Output the (X, Y) coordinate of the center of the cell containing the given text.  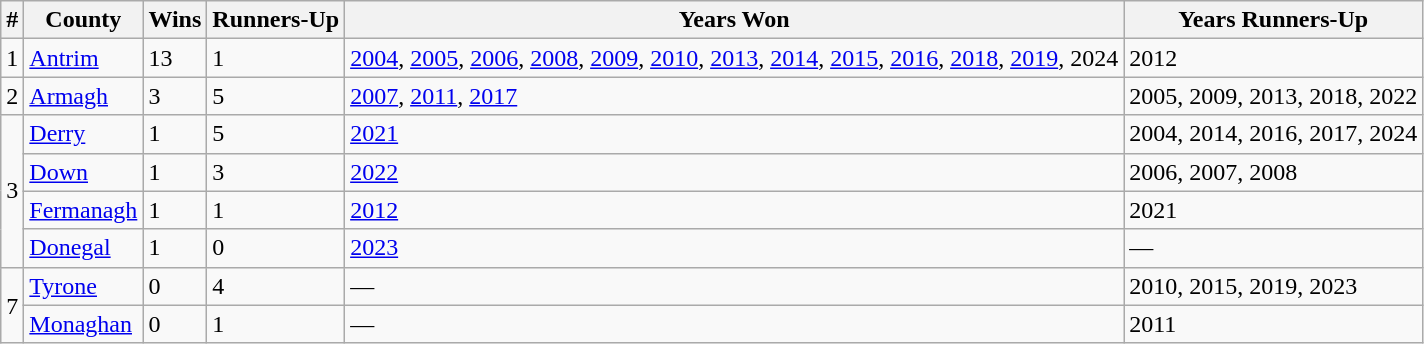
2007, 2011, 2017 (734, 96)
2005, 2009, 2013, 2018, 2022 (1274, 96)
2004, 2005, 2006, 2008, 2009, 2010, 2013, 2014, 2015, 2016, 2018, 2019, 2024 (734, 58)
Fermanagh (84, 210)
Armagh (84, 96)
# (12, 20)
2010, 2015, 2019, 2023 (1274, 286)
Runners-Up (276, 20)
2004, 2014, 2016, 2017, 2024 (1274, 134)
Down (84, 172)
13 (175, 58)
7 (12, 305)
Years Runners-Up (1274, 20)
Years Won (734, 20)
2011 (1274, 324)
2 (12, 96)
2023 (734, 248)
4 (276, 286)
Antrim (84, 58)
Monaghan (84, 324)
Wins (175, 20)
2022 (734, 172)
2006, 2007, 2008 (1274, 172)
Donegal (84, 248)
County (84, 20)
Derry (84, 134)
Tyrone (84, 286)
